Provide the [x, y] coordinate of the cell's center where the given text is located.  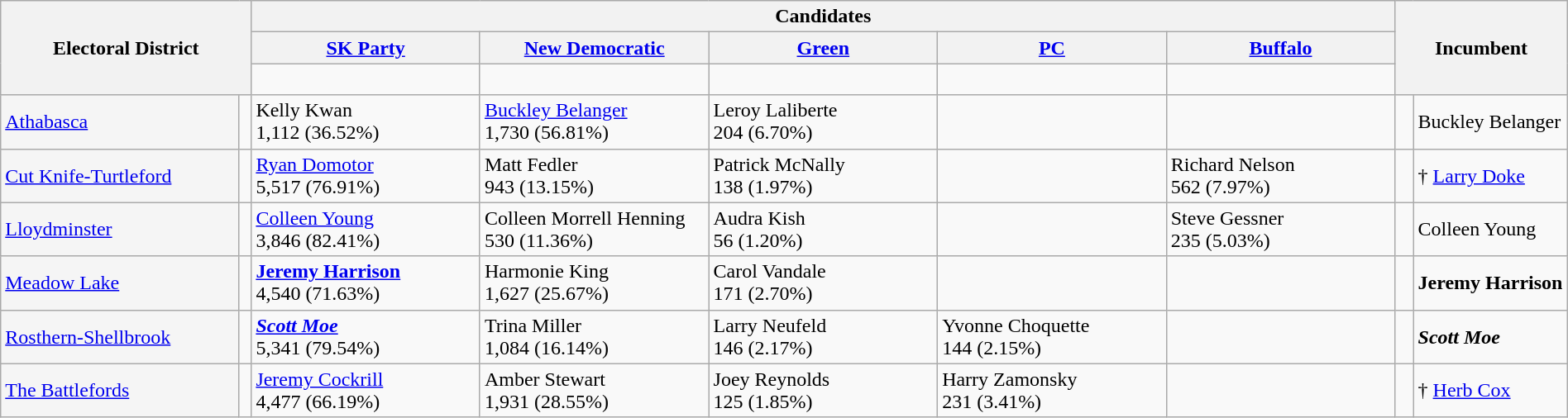
Incumbent [1481, 48]
Rosthern-Shellbrook [120, 337]
Athabasca [120, 122]
† Larry Doke [1490, 175]
Colleen Morrell Henning 530 (11.36%) [594, 230]
Colleen Young [1490, 230]
Carol Vandale 171 (2.70%) [824, 283]
Larry Neufeld 146 (2.17%) [824, 337]
Lloydminster [120, 230]
Matt Fedler 943 (13.15%) [594, 175]
Steve Gessner 235 (5.03%) [1280, 230]
Buckley Belanger [1490, 122]
The Battlefords [120, 390]
Candidates [824, 17]
Trina Miller 1,084 (16.14%) [594, 337]
Scott Moe 5,341 (79.54%) [366, 337]
SK Party [366, 48]
Buckley Belanger 1,730 (56.81%) [594, 122]
Ryan Domotor 5,517 (76.91%) [366, 175]
Scott Moe [1490, 337]
Patrick McNally 138 (1.97%) [824, 175]
Kelly Kwan 1,112 (36.52%) [366, 122]
PC [1052, 48]
Green [824, 48]
Harmonie King 1,627 (25.67%) [594, 283]
Cut Knife-Turtleford [120, 175]
Buffalo [1280, 48]
Electoral District [126, 48]
Meadow Lake [120, 283]
Yvonne Choquette 144 (2.15%) [1052, 337]
Leroy Laliberte 204 (6.70%) [824, 122]
Jeremy Harrison 4,540 (71.63%) [366, 283]
Harry Zamonsky 231 (3.41%) [1052, 390]
Jeremy Harrison [1490, 283]
Jeremy Cockrill 4,477 (66.19%) [366, 390]
Joey Reynolds 125 (1.85%) [824, 390]
† Herb Cox [1490, 390]
Richard Nelson 562 (7.97%) [1280, 175]
New Democratic [594, 48]
Audra Kish 56 (1.20%) [824, 230]
Colleen Young 3,846 (82.41%) [366, 230]
Amber Stewart 1,931 (28.55%) [594, 390]
